Capture the cell that displays the provided text and extract its (x, y) central coordinate. 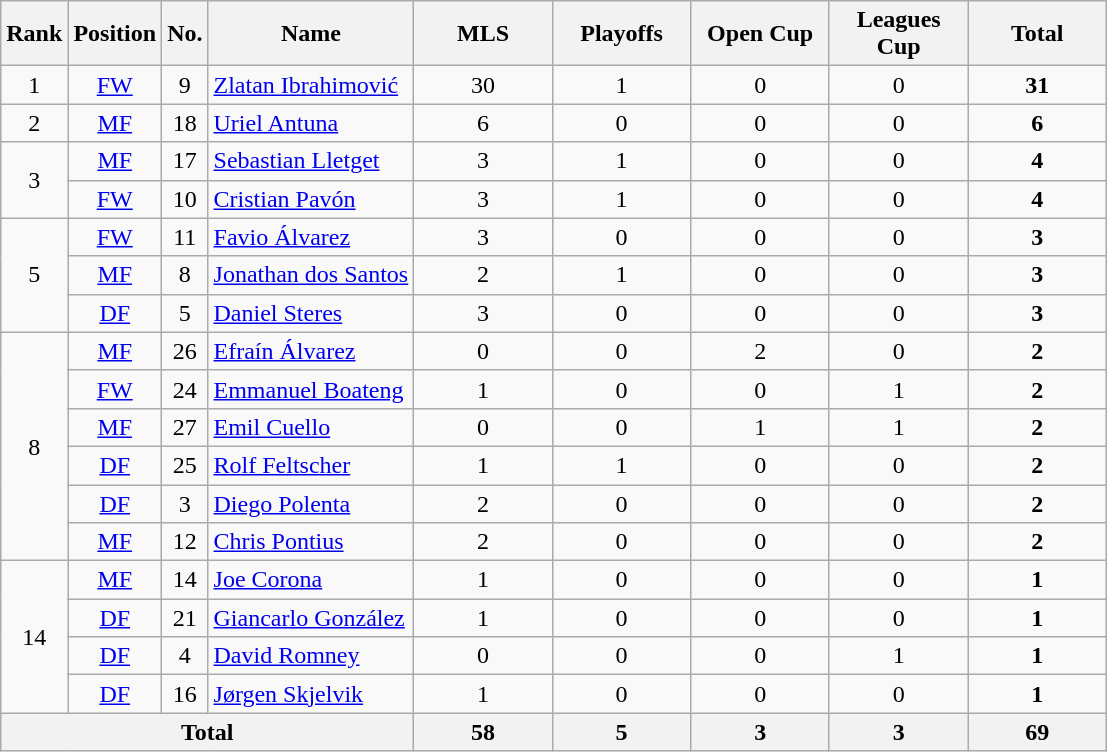
Diego Polenta (311, 503)
26 (185, 351)
Jonathan dos Santos (311, 275)
Joe Corona (311, 580)
Efraín Álvarez (311, 351)
Open Cup (760, 34)
MLS (484, 34)
Emmanuel Boateng (311, 389)
Leagues Cup (898, 34)
Jørgen Skjelvik (311, 694)
69 (1038, 732)
Favio Álvarez (311, 237)
27 (185, 427)
25 (185, 465)
Zlatan Ibrahimović (311, 85)
58 (484, 732)
Playoffs (622, 34)
Chris Pontius (311, 542)
9 (185, 85)
24 (185, 389)
18 (185, 123)
11 (185, 237)
Uriel Antuna (311, 123)
Daniel Steres (311, 313)
10 (185, 199)
16 (185, 694)
31 (1038, 85)
21 (185, 618)
No. (185, 34)
Rank (34, 34)
30 (484, 85)
17 (185, 161)
12 (185, 542)
Position (115, 34)
Giancarlo González (311, 618)
Sebastian Lletget (311, 161)
Cristian Pavón (311, 199)
Emil Cuello (311, 427)
Name (311, 34)
Rolf Feltscher (311, 465)
David Romney (311, 656)
